From the cell containing the given text, extract its center point as (x, y) coordinate. 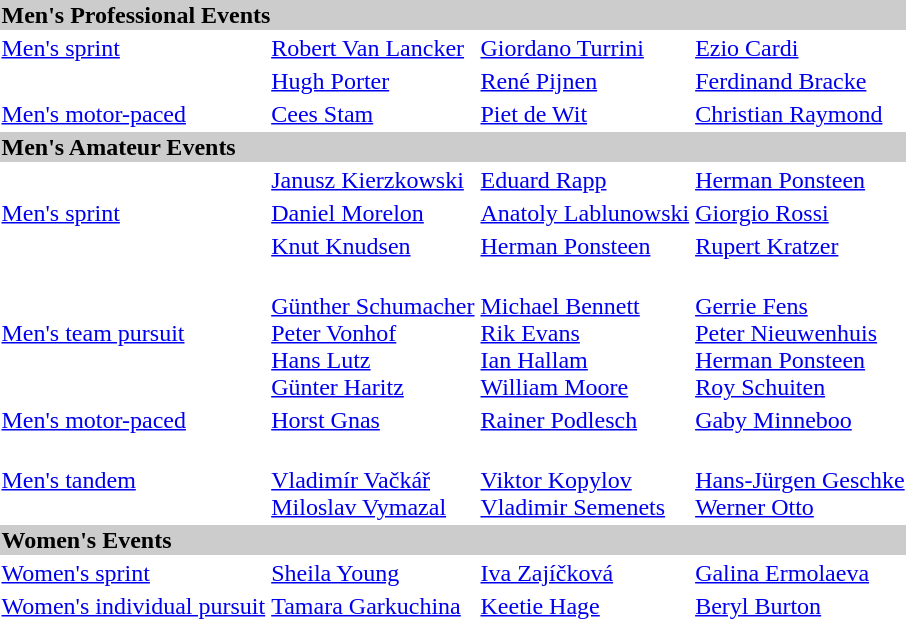
Viktor Kopylov Vladimir Semenets (585, 480)
Giordano Turrini (585, 48)
Piet de Wit (585, 114)
Hugh Porter (373, 81)
Knut Knudsen (373, 246)
Men's tandem (134, 480)
Robert Van Lancker (373, 48)
Women's Events (453, 540)
Günther Schumacher Peter Vonhof Hans Lutz Günter Haritz (373, 333)
Cees Stam (373, 114)
Vladimír Vačkář Miloslav Vymazal (373, 480)
Women's sprint (134, 573)
Eduard Rapp (585, 180)
Daniel Morelon (373, 213)
Anatoly Lablunowski (585, 213)
Men's Professional Events (453, 15)
Herman Ponsteen (585, 246)
Janusz Kierzkowski (373, 180)
Horst Gnas (373, 420)
Iva Zajíčková (585, 573)
Michael Bennett Rik Evans Ian Hallam William Moore (585, 333)
René Pijnen (585, 81)
Rainer Podlesch (585, 420)
Men's Amateur Events (453, 147)
Sheila Young (373, 573)
Men's team pursuit (134, 333)
